Search for the cell housing the specified text and yield its (x, y) center coordinate. 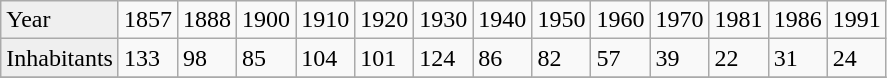
1900 (266, 20)
85 (266, 58)
1920 (384, 20)
1970 (680, 20)
31 (798, 58)
39 (680, 58)
98 (208, 58)
104 (326, 58)
101 (384, 58)
82 (562, 58)
133 (148, 58)
1960 (620, 20)
57 (620, 58)
1986 (798, 20)
Inhabitants (60, 58)
1857 (148, 20)
1910 (326, 20)
1950 (562, 20)
Year (60, 20)
1991 (856, 20)
24 (856, 58)
124 (444, 58)
1940 (502, 20)
1930 (444, 20)
1981 (738, 20)
86 (502, 58)
1888 (208, 20)
22 (738, 58)
